Identify which cell holds the provided text, then report its [X, Y] central coordinate. 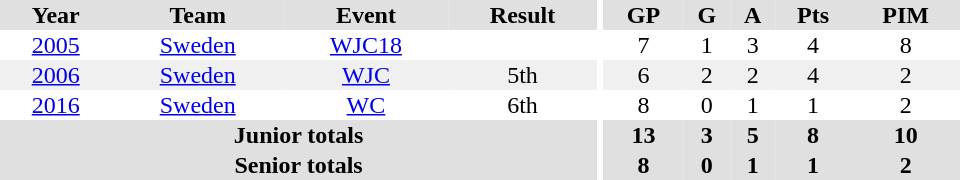
Pts [813, 15]
Senior totals [298, 165]
Result [522, 15]
6th [522, 105]
Junior totals [298, 135]
Year [56, 15]
PIM [906, 15]
2006 [56, 75]
7 [644, 45]
5th [522, 75]
13 [644, 135]
Event [366, 15]
6 [644, 75]
WJC [366, 75]
Team [198, 15]
GP [644, 15]
A [752, 15]
WC [366, 105]
10 [906, 135]
2016 [56, 105]
G [706, 15]
WJC18 [366, 45]
2005 [56, 45]
5 [752, 135]
